Return (X, Y) of the center of cell containing provided text 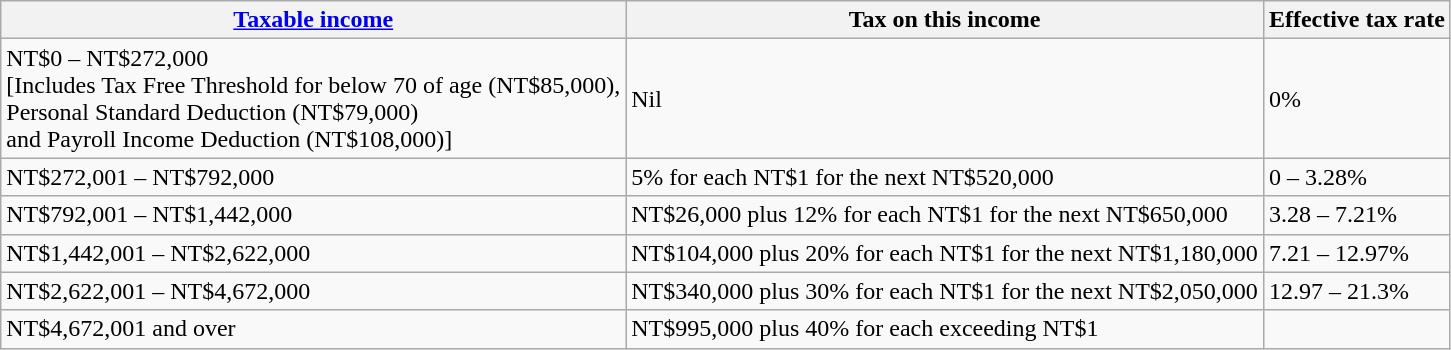
0% (1356, 98)
NT$792,001 – NT$1,442,000 (314, 215)
Tax on this income (945, 20)
NT$1,442,001 – NT$2,622,000 (314, 253)
Taxable income (314, 20)
3.28 – 7.21% (1356, 215)
NT$995,000 plus 40% for each exceeding NT$1 (945, 329)
NT$272,001 – NT$792,000 (314, 177)
NT$26,000 plus 12% for each NT$1 for the next NT$650,000 (945, 215)
NT$104,000 plus 20% for each NT$1 for the next NT$1,180,000 (945, 253)
Effective tax rate (1356, 20)
0 – 3.28% (1356, 177)
7.21 – 12.97% (1356, 253)
5% for each NT$1 for the next NT$520,000 (945, 177)
12.97 – 21.3% (1356, 291)
NT$2,622,001 – NT$4,672,000 (314, 291)
NT$340,000 plus 30% for each NT$1 for the next NT$2,050,000 (945, 291)
Nil (945, 98)
NT$4,672,001 and over (314, 329)
